For the text-containing cell, return its midpoint in (X, Y) coordinate format. 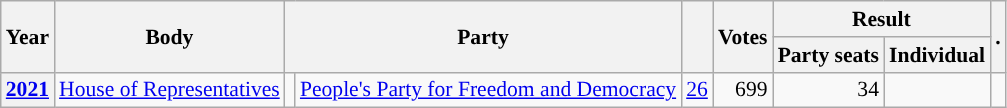
People's Party for Freedom and Democracy (488, 90)
. (998, 36)
Party (483, 36)
Result (882, 19)
Party seats (828, 55)
Individual (937, 55)
2021 (28, 90)
Year (28, 36)
34 (828, 90)
House of Representatives (170, 90)
26 (697, 90)
699 (743, 90)
Votes (743, 36)
Body (170, 36)
